From the cell containing the given text, extract its center point as (x, y) coordinate. 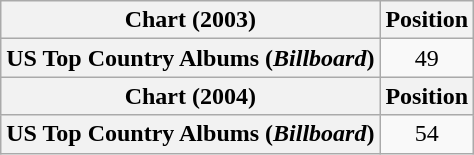
Chart (2003) (190, 20)
54 (427, 134)
Chart (2004) (190, 96)
49 (427, 58)
